Identify which cell holds the provided text, then report its [x, y] central coordinate. 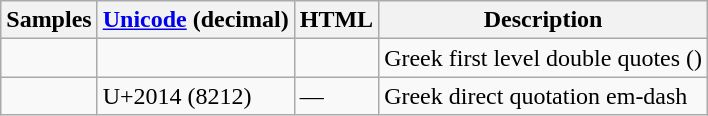
Greek first level double quotes () [544, 58]
Greek direct quotation em-dash [544, 96]
Description [544, 20]
Unicode (decimal) [196, 20]
U+2014 (8212) [196, 96]
— [336, 96]
HTML [336, 20]
Samples [49, 20]
